Determine the [x, y] coordinate at the center of the cell enclosing the given text.  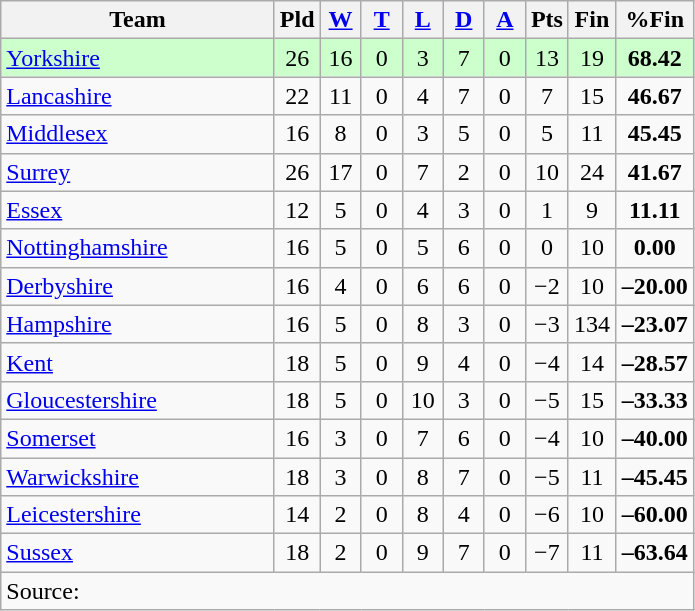
Surrey [138, 172]
−2 [546, 286]
11.11 [654, 210]
Sussex [138, 553]
Kent [138, 362]
Gloucestershire [138, 400]
Essex [138, 210]
–45.45 [654, 477]
Warwickshire [138, 477]
Team [138, 20]
13 [546, 58]
A [504, 20]
Pld [297, 20]
134 [592, 324]
−3 [546, 324]
T [382, 20]
22 [297, 96]
12 [297, 210]
Lancashire [138, 96]
W [340, 20]
Source: [348, 591]
Nottinghamshire [138, 248]
–20.00 [654, 286]
–28.57 [654, 362]
–33.33 [654, 400]
68.42 [654, 58]
0.00 [654, 248]
L [422, 20]
1 [546, 210]
Hampshire [138, 324]
–63.64 [654, 553]
Yorkshire [138, 58]
–40.00 [654, 438]
Middlesex [138, 134]
17 [340, 172]
Leicestershire [138, 515]
41.67 [654, 172]
Somerset [138, 438]
46.67 [654, 96]
D [464, 20]
Pts [546, 20]
Derbyshire [138, 286]
Fin [592, 20]
19 [592, 58]
45.45 [654, 134]
%Fin [654, 20]
−7 [546, 553]
–23.07 [654, 324]
−6 [546, 515]
24 [592, 172]
–60.00 [654, 515]
